Detect which cell encompasses the target text, then output its [x, y] center coordinate. 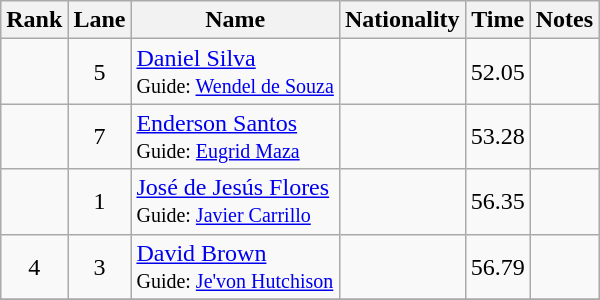
1 [100, 202]
Lane [100, 20]
Rank [34, 20]
Daniel SilvaGuide: Wendel de Souza [235, 72]
José de Jesús FloresGuide: Javier Carrillo [235, 202]
Time [498, 20]
Name [235, 20]
Notes [564, 20]
4 [34, 266]
3 [100, 266]
5 [100, 72]
David BrownGuide: Je'von Hutchison [235, 266]
56.35 [498, 202]
Enderson SantosGuide: Eugrid Maza [235, 136]
53.28 [498, 136]
52.05 [498, 72]
7 [100, 136]
Nationality [402, 20]
56.79 [498, 266]
